Find where the given text appears and provide that cell's center as (x, y) coordinate. 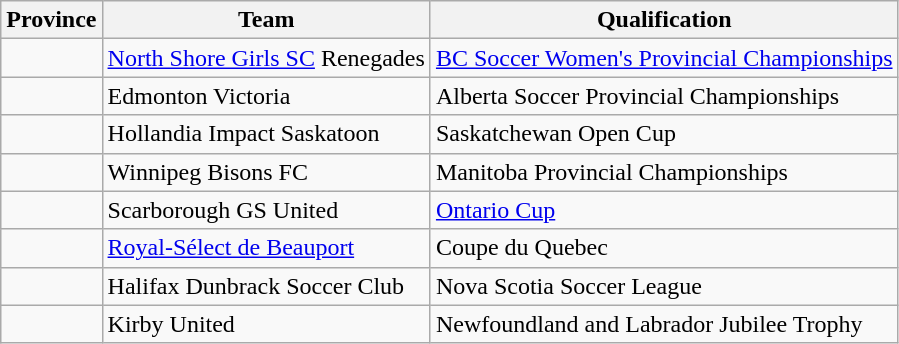
Newfoundland and Labrador Jubilee Trophy (664, 324)
Manitoba Provincial Championships (664, 172)
Halifax Dunbrack Soccer Club (266, 286)
Qualification (664, 20)
Saskatchewan Open Cup (664, 134)
Province (52, 20)
Nova Scotia Soccer League (664, 286)
Royal-Sélect de Beauport (266, 248)
Edmonton Victoria (266, 96)
Scarborough GS United (266, 210)
Coupe du Quebec (664, 248)
Ontario Cup (664, 210)
Team (266, 20)
BC Soccer Women's Provincial Championships (664, 58)
Winnipeg Bisons FC (266, 172)
North Shore Girls SC Renegades (266, 58)
Alberta Soccer Provincial Championships (664, 96)
Hollandia Impact Saskatoon (266, 134)
Kirby United (266, 324)
